Determine the (X, Y) coordinate at the center of the cell enclosing the given text.  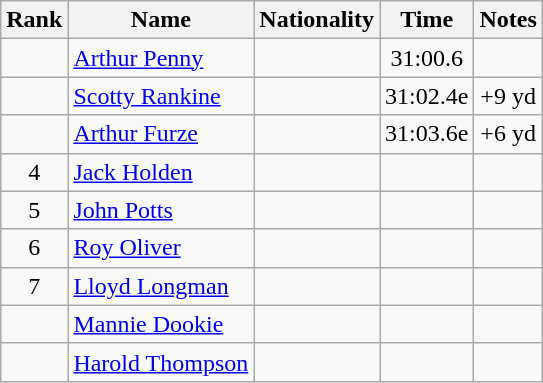
Notes (508, 20)
Roy Oliver (161, 248)
Rank (34, 20)
Arthur Penny (161, 58)
+6 yd (508, 134)
Time (427, 20)
Nationality (317, 20)
+9 yd (508, 96)
5 (34, 210)
31:00.6 (427, 58)
Jack Holden (161, 172)
Scotty Rankine (161, 96)
Name (161, 20)
Mannie Dookie (161, 324)
4 (34, 172)
Harold Thompson (161, 362)
Arthur Furze (161, 134)
Lloyd Longman (161, 286)
31:03.6e (427, 134)
7 (34, 286)
6 (34, 248)
31:02.4e (427, 96)
John Potts (161, 210)
